Output the [x, y] coordinate of the center of the cell containing the given text.  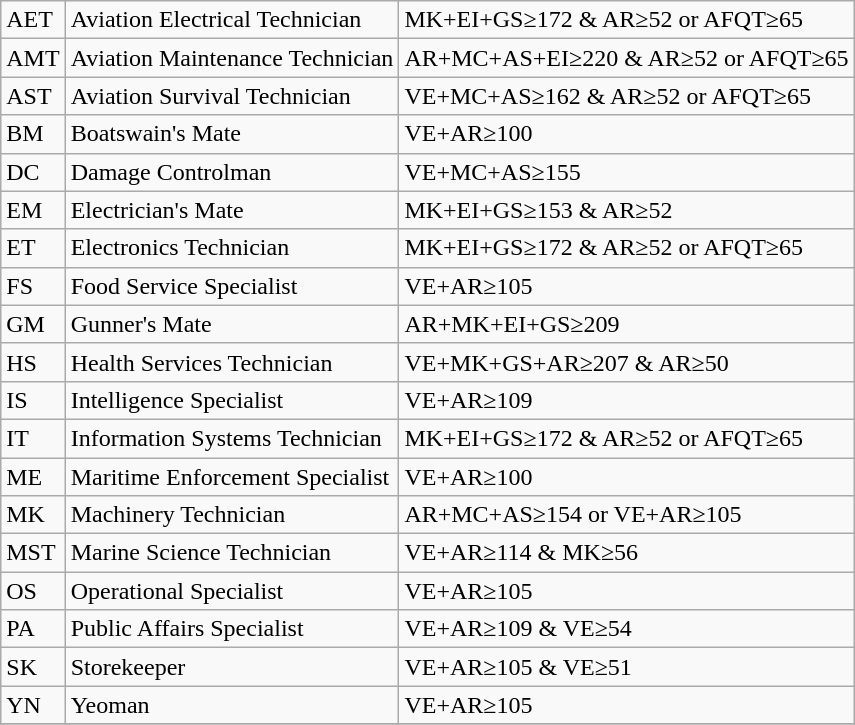
GM [33, 324]
ME [33, 477]
Machinery Technician [232, 515]
AR+MK+EI+GS≥209 [626, 324]
Information Systems Technician [232, 438]
AMT [33, 58]
Aviation Maintenance Technician [232, 58]
IS [33, 400]
AET [33, 20]
Electrician's Mate [232, 210]
Damage Controlman [232, 172]
VE+AR≥105 & VE≥51 [626, 667]
YN [33, 705]
HS [33, 362]
AST [33, 96]
Boatswain's Mate [232, 134]
Food Service Specialist [232, 286]
Aviation Survival Technician [232, 96]
Intelligence Specialist [232, 400]
Aviation Electrical Technician [232, 20]
VE+MC+AS≥162 & AR≥52 or AFQT≥65 [626, 96]
VE+MK+GS+AR≥207 & AR≥50 [626, 362]
Operational Specialist [232, 591]
VE+AR≥109 [626, 400]
Marine Science Technician [232, 553]
VE+MC+AS≥155 [626, 172]
BM [33, 134]
Health Services Technician [232, 362]
FS [33, 286]
Yeoman [232, 705]
Storekeeper [232, 667]
EM [33, 210]
ET [33, 248]
AR+MC+AS+EI≥220 & AR≥52 or AFQT≥65 [626, 58]
VE+AR≥109 & VE≥54 [626, 629]
IT [33, 438]
MK+EI+GS≥153 & AR≥52 [626, 210]
MST [33, 553]
SK [33, 667]
MK [33, 515]
AR+MC+AS≥154 or VE+AR≥105 [626, 515]
DC [33, 172]
OS [33, 591]
Maritime Enforcement Specialist [232, 477]
Electronics Technician [232, 248]
PA [33, 629]
Public Affairs Specialist [232, 629]
VE+AR≥114 & MK≥56 [626, 553]
Gunner's Mate [232, 324]
